For the text-containing cell, return its midpoint in [x, y] coordinate format. 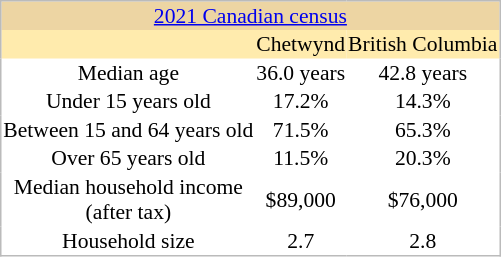
Over 65 years old [128, 158]
$89,000 [301, 199]
Chetwynd [301, 44]
17.2% [301, 101]
36.0 years [301, 72]
Median household income(after tax) [128, 199]
Under 15 years old [128, 101]
71.5% [301, 130]
Between 15 and 64 years old [128, 130]
Household size [128, 240]
42.8 years [424, 72]
11.5% [301, 158]
British Columbia [424, 44]
Median age [128, 72]
65.3% [424, 130]
2.8 [424, 240]
14.3% [424, 101]
$76,000 [424, 199]
2021 Canadian census [250, 16]
2.7 [301, 240]
20.3% [424, 158]
